Output the (x, y) coordinate of the center of the cell containing the given text.  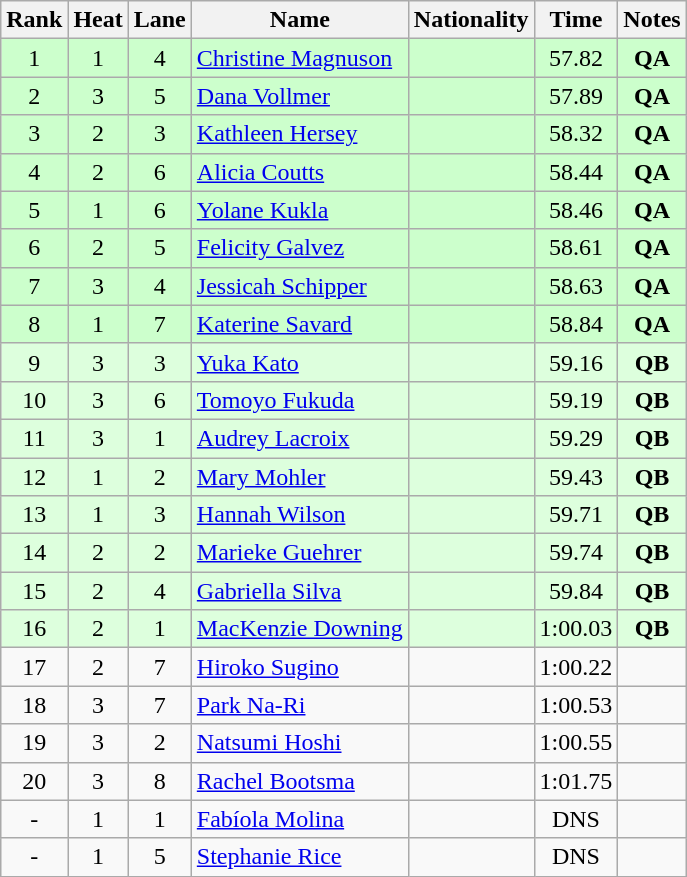
Heat (98, 20)
16 (34, 629)
18 (34, 705)
Name (300, 20)
59.74 (576, 553)
1:00.55 (576, 743)
58.46 (576, 210)
Notes (652, 20)
Fabíola Molina (300, 819)
Park Na-Ri (300, 705)
20 (34, 781)
59.29 (576, 438)
Audrey Lacroix (300, 438)
58.84 (576, 324)
Natsumi Hoshi (300, 743)
57.82 (576, 58)
MacKenzie Downing (300, 629)
Gabriella Silva (300, 591)
58.61 (576, 248)
Hannah Wilson (300, 515)
15 (34, 591)
59.84 (576, 591)
Hiroko Sugino (300, 667)
Marieke Guehrer (300, 553)
Jessicah Schipper (300, 286)
9 (34, 362)
1:00.53 (576, 705)
58.32 (576, 134)
Yolane Kukla (300, 210)
Lane (160, 20)
13 (34, 515)
Tomoyo Fukuda (300, 400)
58.44 (576, 172)
58.63 (576, 286)
59.43 (576, 477)
10 (34, 400)
Stephanie Rice (300, 857)
Dana Vollmer (300, 96)
Kathleen Hersey (300, 134)
Rank (34, 20)
Nationality (471, 20)
59.16 (576, 362)
59.71 (576, 515)
Katerine Savard (300, 324)
Mary Mohler (300, 477)
Time (576, 20)
19 (34, 743)
12 (34, 477)
1:00.22 (576, 667)
59.19 (576, 400)
1:00.03 (576, 629)
1:01.75 (576, 781)
57.89 (576, 96)
Alicia Coutts (300, 172)
14 (34, 553)
Christine Magnuson (300, 58)
Yuka Kato (300, 362)
Felicity Galvez (300, 248)
17 (34, 667)
11 (34, 438)
Rachel Bootsma (300, 781)
